Scan for the cell matching the given text and deliver its [x, y] coordinate at center. 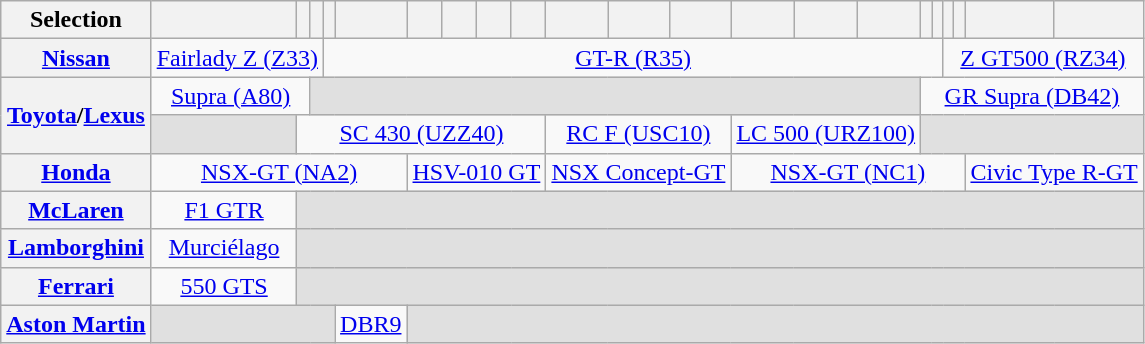
Ferrari [76, 286]
NSX Concept-GT [638, 172]
Honda [76, 172]
550 GTS [224, 286]
GR Supra (DB42) [1032, 96]
Lamborghini [76, 248]
Fairlady Z (Z33) [237, 58]
F1 GTR [224, 210]
Aston Martin [76, 324]
SC 430 (UZZ40) [422, 134]
Selection [76, 20]
DBR9 [371, 324]
HSV-010 GT [476, 172]
NSX-GT (NA2) [279, 172]
NSX-GT (NC1) [848, 172]
Z GT500 (RZ34) [1043, 58]
RC F (USC10) [638, 134]
McLaren [76, 210]
Supra (A80) [230, 96]
GT-R (R35) [634, 58]
Toyota/Lexus [76, 115]
Civic Type R-GT [1054, 172]
LC 500 (URZ100) [826, 134]
Murciélago [224, 248]
Nissan [76, 58]
